Scan for the cell matching the given text and deliver its (x, y) coordinate at center. 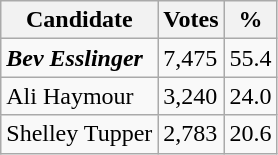
24.0 (250, 96)
2,783 (191, 134)
% (250, 20)
7,475 (191, 58)
20.6 (250, 134)
Bev Esslinger (80, 58)
3,240 (191, 96)
Shelley Tupper (80, 134)
Ali Haymour (80, 96)
Votes (191, 20)
55.4 (250, 58)
Candidate (80, 20)
